For the text-containing cell, return its midpoint in (X, Y) coordinate format. 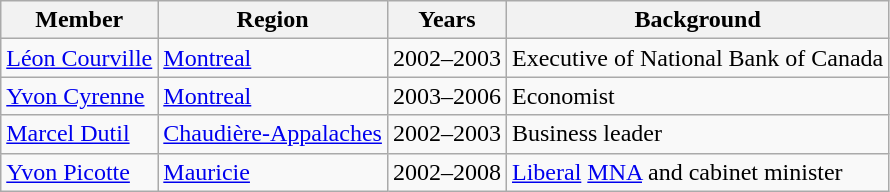
Executive of National Bank of Canada (697, 58)
Liberal MNA and cabinet minister (697, 172)
Yvon Cyrenne (80, 96)
Years (446, 20)
Chaudière-Appalaches (273, 134)
Mauricie (273, 172)
Business leader (697, 134)
Economist (697, 96)
Region (273, 20)
2002–2008 (446, 172)
Léon Courville (80, 58)
Marcel Dutil (80, 134)
2003–2006 (446, 96)
Member (80, 20)
Background (697, 20)
Yvon Picotte (80, 172)
